Pinpoint the cell where the given text exists, returning its (X, Y) midpoint coordinate. 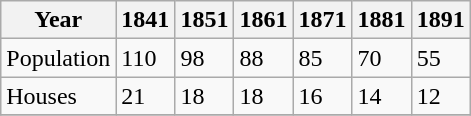
14 (382, 96)
1861 (264, 20)
55 (440, 58)
16 (322, 96)
Houses (58, 96)
1891 (440, 20)
21 (146, 96)
Year (58, 20)
70 (382, 58)
110 (146, 58)
Population (58, 58)
1851 (204, 20)
1881 (382, 20)
1841 (146, 20)
12 (440, 96)
98 (204, 58)
85 (322, 58)
88 (264, 58)
1871 (322, 20)
